Return the [X, Y] coordinate for the center point of the cell that contains the specified text.  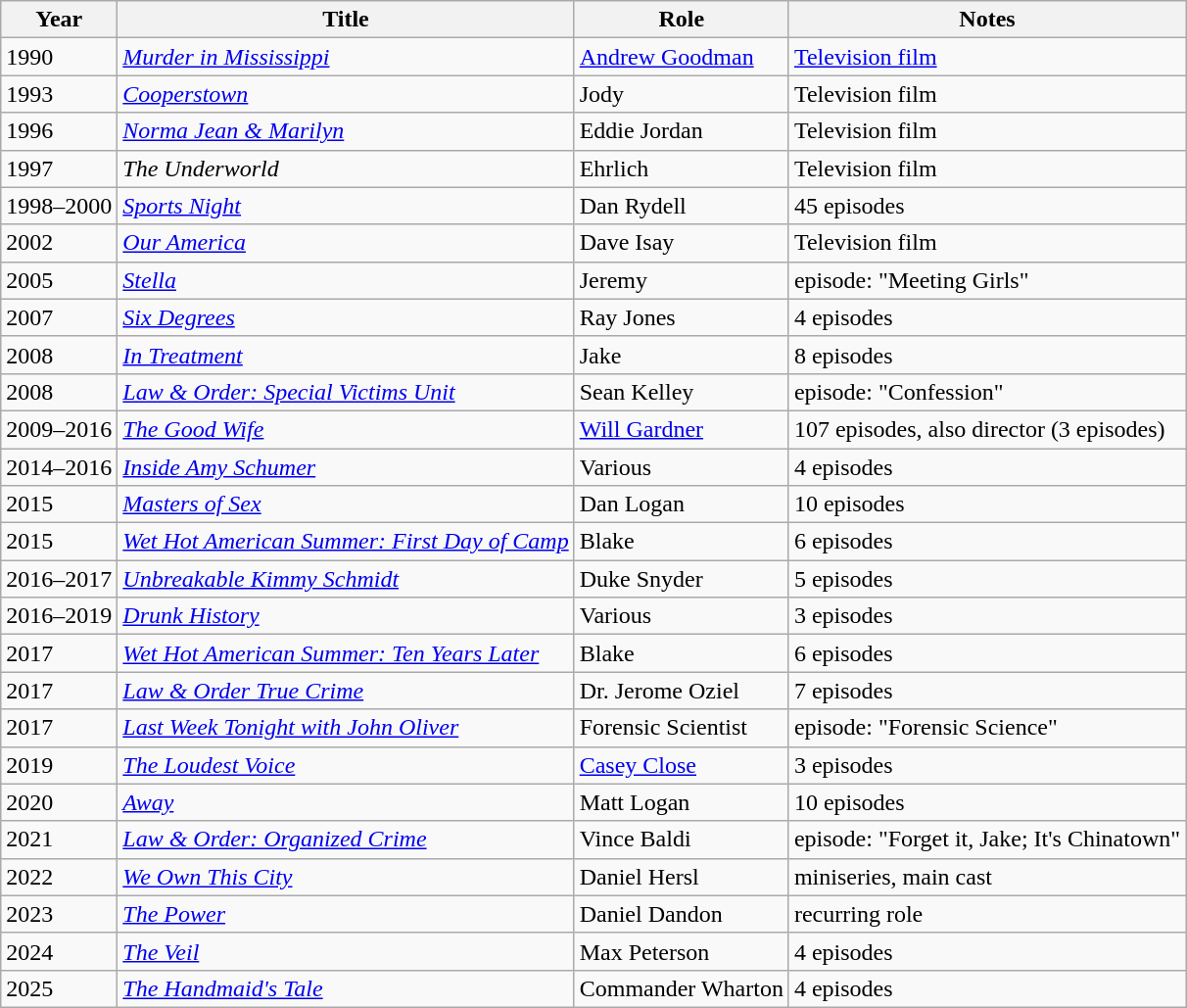
Last Week Tonight with John Oliver [346, 728]
Norma Jean & Marilyn [346, 131]
Stella [346, 280]
episode: "Forensic Science" [987, 728]
Jeremy [682, 280]
1998–2000 [59, 206]
episode: "Confession" [987, 392]
Law & Order: Special Victims Unit [346, 392]
2019 [59, 765]
Sports Night [346, 206]
Inside Amy Schumer [346, 467]
1997 [59, 168]
2016–2017 [59, 579]
Unbreakable Kimmy Schmidt [346, 579]
Cooperstown [346, 94]
Will Gardner [682, 429]
2007 [59, 317]
The Loudest Voice [346, 765]
45 episodes [987, 206]
2020 [59, 802]
8 episodes [987, 355]
Role [682, 20]
Six Degrees [346, 317]
Wet Hot American Summer: Ten Years Later [346, 653]
Vince Baldi [682, 840]
The Handmaid's Tale [346, 988]
Jake [682, 355]
episode: "Forget it, Jake; It's Chinatown" [987, 840]
2024 [59, 951]
2002 [59, 243]
The Underworld [346, 168]
1993 [59, 94]
Law & Order True Crime [346, 691]
2022 [59, 877]
Wet Hot American Summer: First Day of Camp [346, 542]
1996 [59, 131]
Dave Isay [682, 243]
107 episodes, also director (3 episodes) [987, 429]
Drunk History [346, 616]
2005 [59, 280]
Daniel Dandon [682, 914]
Sean Kelley [682, 392]
Commander Wharton [682, 988]
episode: "Meeting Girls" [987, 280]
Matt Logan [682, 802]
Masters of Sex [346, 504]
2014–2016 [59, 467]
Eddie Jordan [682, 131]
2009–2016 [59, 429]
We Own This City [346, 877]
Year [59, 20]
miniseries, main cast [987, 877]
Max Peterson [682, 951]
7 episodes [987, 691]
2025 [59, 988]
The Power [346, 914]
Murder in Mississippi [346, 57]
Dan Logan [682, 504]
Dr. Jerome Oziel [682, 691]
5 episodes [987, 579]
Ehrlich [682, 168]
Jody [682, 94]
2023 [59, 914]
2016–2019 [59, 616]
Casey Close [682, 765]
recurring role [987, 914]
Duke Snyder [682, 579]
In Treatment [346, 355]
1990 [59, 57]
2021 [59, 840]
Title [346, 20]
Ray Jones [682, 317]
Daniel Hersl [682, 877]
Notes [987, 20]
The Veil [346, 951]
Forensic Scientist [682, 728]
Our America [346, 243]
Away [346, 802]
The Good Wife [346, 429]
Law & Order: Organized Crime [346, 840]
Dan Rydell [682, 206]
Andrew Goodman [682, 57]
